Output the [x, y] coordinate of the center of the cell containing the given text.  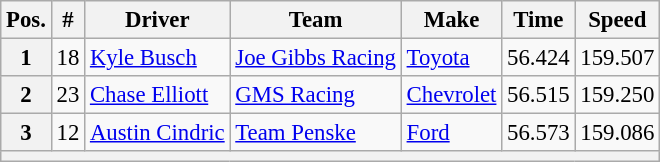
2 [26, 95]
56.424 [538, 58]
Chevrolet [451, 95]
12 [68, 133]
Speed [618, 20]
Driver [158, 20]
3 [26, 133]
56.515 [538, 95]
GMS Racing [316, 95]
56.573 [538, 133]
159.086 [618, 133]
Time [538, 20]
# [68, 20]
1 [26, 58]
Make [451, 20]
Pos. [26, 20]
Austin Cindric [158, 133]
Ford [451, 133]
Team Penske [316, 133]
Toyota [451, 58]
18 [68, 58]
Kyle Busch [158, 58]
23 [68, 95]
Team [316, 20]
159.507 [618, 58]
Joe Gibbs Racing [316, 58]
159.250 [618, 95]
Chase Elliott [158, 95]
